Search for the cell housing the specified text and yield its [x, y] center coordinate. 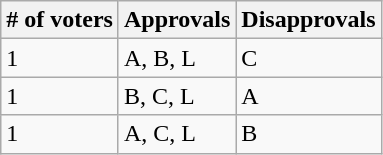
C [308, 58]
A [308, 96]
A, B, L [176, 58]
Disapprovals [308, 20]
B, C, L [176, 96]
# of voters [60, 20]
A, C, L [176, 134]
B [308, 134]
Approvals [176, 20]
